Pinpoint the cell where the given text exists, returning its (X, Y) midpoint coordinate. 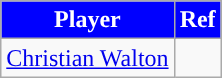
Player (88, 20)
Ref (198, 20)
Christian Walton (88, 58)
